Capture the cell that displays the provided text and extract its [x, y] central coordinate. 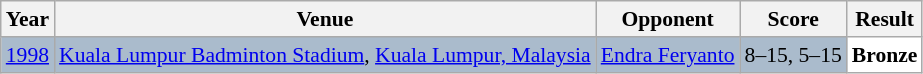
Year [28, 19]
Result [885, 19]
Kuala Lumpur Badminton Stadium, Kuala Lumpur, Malaysia [325, 55]
1998 [28, 55]
Endra Feryanto [668, 55]
Opponent [668, 19]
Score [794, 19]
Bronze [885, 55]
Venue [325, 19]
8–15, 5–15 [794, 55]
